Search for the cell housing the specified text and yield its (x, y) center coordinate. 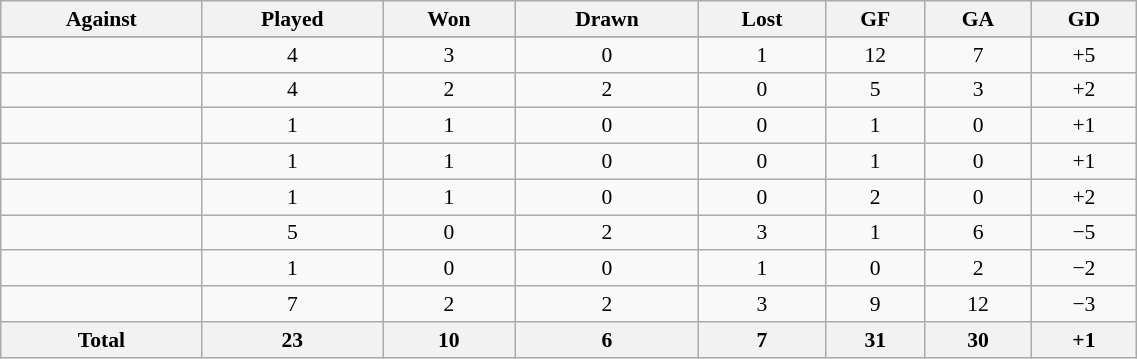
10 (450, 340)
GA (978, 19)
Drawn (606, 19)
−3 (1084, 304)
9 (875, 304)
GD (1084, 19)
Played (292, 19)
31 (875, 340)
Against (102, 19)
23 (292, 340)
+5 (1084, 55)
GF (875, 19)
30 (978, 340)
Lost (762, 19)
Total (102, 340)
Won (450, 19)
−5 (1084, 233)
−2 (1084, 269)
